For the text-containing cell, return its midpoint in [X, Y] coordinate format. 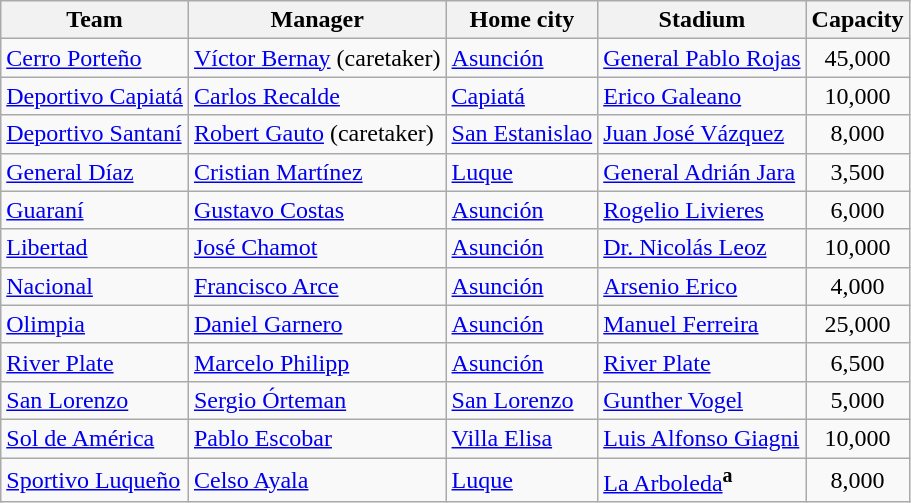
Sergio Órteman [317, 400]
Capiatá [522, 96]
Dr. Nicolás Leoz [702, 248]
5,000 [858, 400]
Home city [522, 20]
Deportivo Santaní [95, 134]
Carlos Recalde [317, 96]
Víctor Bernay (caretaker) [317, 58]
6,500 [858, 362]
Luis Alfonso Giagni [702, 438]
José Chamot [317, 248]
La Arboledaa [702, 480]
Gunther Vogel [702, 400]
Cristian Martínez [317, 172]
Sol de América [95, 438]
Daniel Garnero [317, 324]
Sportivo Luqueño [95, 480]
Rogelio Livieres [702, 210]
General Adrián Jara [702, 172]
Cerro Porteño [95, 58]
Team [95, 20]
Libertad [95, 248]
Manager [317, 20]
Pablo Escobar [317, 438]
Nacional [95, 286]
Olimpia [95, 324]
Celso Ayala [317, 480]
25,000 [858, 324]
General Díaz [95, 172]
4,000 [858, 286]
45,000 [858, 58]
Francisco Arce [317, 286]
Stadium [702, 20]
Marcelo Philipp [317, 362]
6,000 [858, 210]
3,500 [858, 172]
Erico Galeano [702, 96]
Robert Gauto (caretaker) [317, 134]
Guaraní [95, 210]
San Estanislao [522, 134]
Manuel Ferreira [702, 324]
Capacity [858, 20]
Arsenio Erico [702, 286]
Villa Elisa [522, 438]
General Pablo Rojas [702, 58]
Juan José Vázquez [702, 134]
Gustavo Costas [317, 210]
Deportivo Capiatá [95, 96]
